Locate the cell with the specified text and output its [x, y] center coordinate. 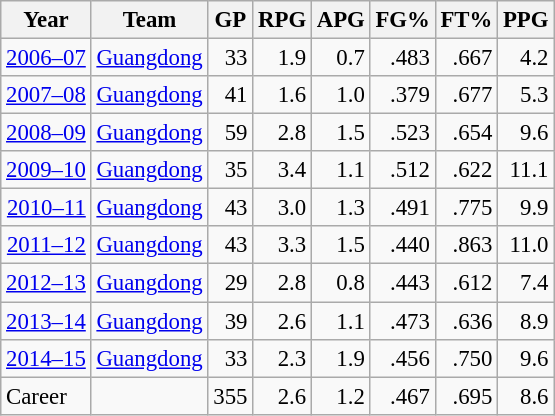
FT% [466, 20]
.622 [466, 170]
.612 [466, 283]
Career [46, 396]
3.3 [282, 245]
3.0 [282, 208]
.695 [466, 396]
.775 [466, 208]
2012–13 [46, 283]
5.3 [526, 95]
8.6 [526, 396]
.491 [402, 208]
4.2 [526, 58]
41 [230, 95]
.667 [466, 58]
2014–15 [46, 358]
29 [230, 283]
11.1 [526, 170]
.443 [402, 283]
.654 [466, 133]
59 [230, 133]
3.4 [282, 170]
.523 [402, 133]
7.4 [526, 283]
2.3 [282, 358]
1.6 [282, 95]
2010–11 [46, 208]
2007–08 [46, 95]
.863 [466, 245]
2009–10 [46, 170]
APG [340, 20]
.379 [402, 95]
FG% [402, 20]
.677 [466, 95]
2008–09 [46, 133]
.456 [402, 358]
2013–14 [46, 321]
.636 [466, 321]
.750 [466, 358]
.467 [402, 396]
.473 [402, 321]
1.0 [340, 95]
35 [230, 170]
Team [150, 20]
.512 [402, 170]
0.8 [340, 283]
.440 [402, 245]
2011–12 [46, 245]
0.7 [340, 58]
1.2 [340, 396]
PPG [526, 20]
2006–07 [46, 58]
39 [230, 321]
1.3 [340, 208]
GP [230, 20]
RPG [282, 20]
9.9 [526, 208]
Year [46, 20]
355 [230, 396]
.483 [402, 58]
11.0 [526, 245]
8.9 [526, 321]
